Pinpoint the cell where the given text exists, returning its (X, Y) midpoint coordinate. 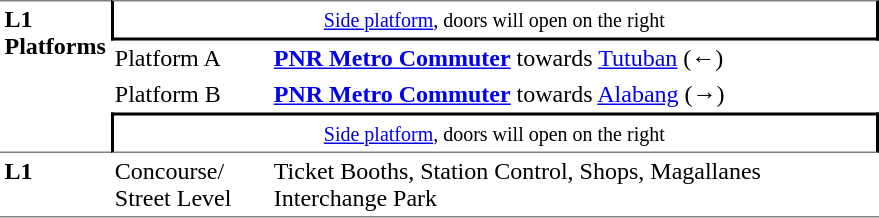
Platform B (190, 94)
PNR Metro Commuter towards Tutuban (←) (574, 58)
L1 (55, 185)
Ticket Booths, Station Control, Shops, Magallanes Interchange Park (574, 185)
Platform A (190, 58)
L1Platforms (55, 76)
PNR Metro Commuter towards Alabang (→) (574, 94)
Concourse/Street Level (190, 185)
